Provide the (X, Y) coordinate of the cell's center where the given text is located.  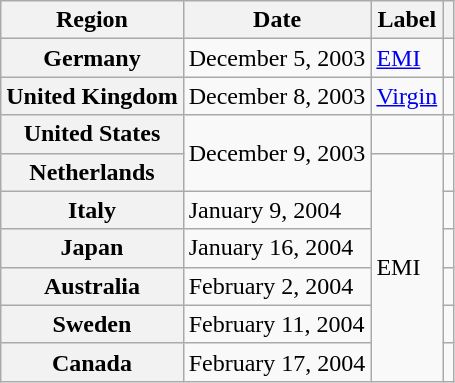
December 8, 2003 (277, 96)
February 2, 2004 (277, 286)
United Kingdom (92, 96)
Canada (92, 362)
Date (277, 20)
Germany (92, 58)
December 5, 2003 (277, 58)
Sweden (92, 324)
Italy (92, 210)
December 9, 2003 (277, 153)
January 9, 2004 (277, 210)
Japan (92, 248)
United States (92, 134)
Region (92, 20)
Label (407, 20)
Virgin (407, 96)
February 17, 2004 (277, 362)
Netherlands (92, 172)
Australia (92, 286)
February 11, 2004 (277, 324)
January 16, 2004 (277, 248)
